From the cell containing the given text, extract its center point as [x, y] coordinate. 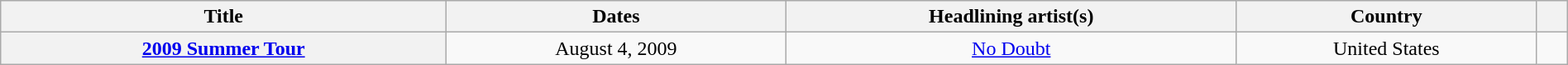
No Doubt [1011, 48]
Title [223, 17]
August 4, 2009 [616, 48]
Dates [616, 17]
United States [1386, 48]
2009 Summer Tour [223, 48]
Headlining artist(s) [1011, 17]
Country [1386, 17]
